Extract the (x, y) coordinate from the center of the cell holding the provided text.  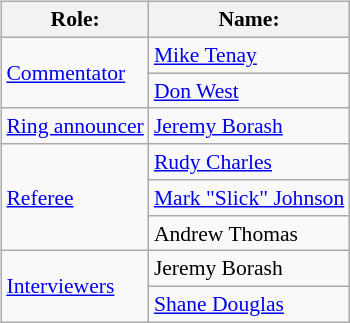
Shane Douglas (249, 305)
Role: (74, 20)
Rudy Charles (249, 162)
Don West (249, 91)
Andrew Thomas (249, 233)
Name: (249, 20)
Mark "Slick" Johnson (249, 198)
Interviewers (74, 286)
Mike Tenay (249, 55)
Ring announcer (74, 126)
Referee (74, 198)
Commentator (74, 72)
